Search for the cell housing the specified text and yield its [X, Y] center coordinate. 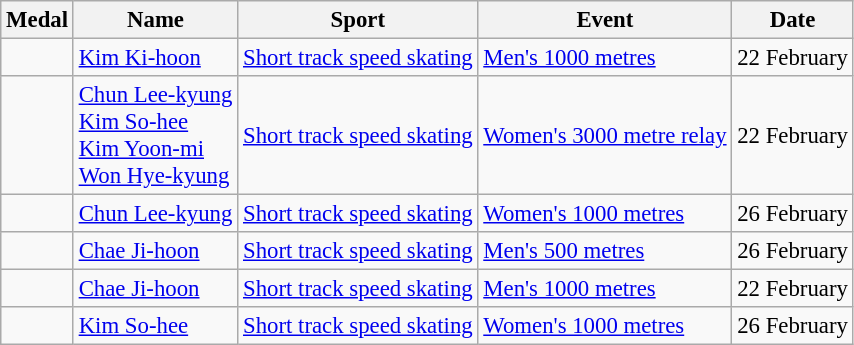
Kim Ki-hoon [155, 58]
Event [605, 20]
Medal [38, 20]
Chun Lee-kyung [155, 214]
Women's 3000 metre relay [605, 136]
Sport [358, 20]
Men's 500 metres [605, 251]
Women's 1000 metres [605, 214]
Date [792, 20]
Chun Lee-kyung Kim So-hee Kim Yoon-mi Won Hye-kyung [155, 136]
Name [155, 20]
